Pinpoint the cell where the given text exists, returning its [X, Y] midpoint coordinate. 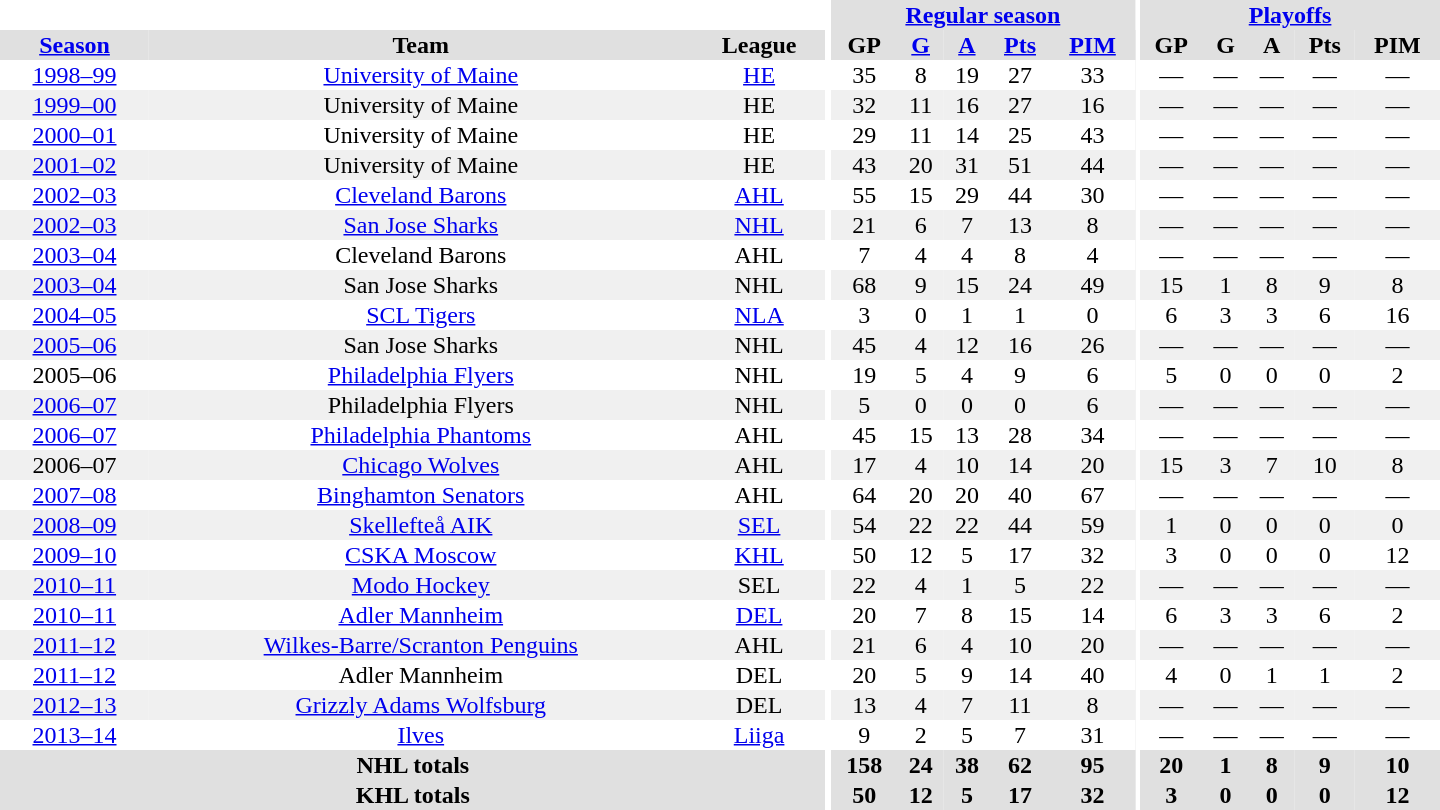
KHL totals [413, 795]
38 [967, 765]
33 [1092, 75]
NHL totals [413, 765]
Ilves [421, 735]
67 [1092, 495]
59 [1092, 525]
NLA [760, 315]
95 [1092, 765]
25 [1020, 135]
Binghamton Senators [421, 495]
2001–02 [74, 165]
CSKA Moscow [421, 555]
Liiga [760, 735]
49 [1092, 285]
68 [864, 285]
League [760, 45]
64 [864, 495]
2008–09 [74, 525]
26 [1092, 345]
2007–08 [74, 495]
51 [1020, 165]
Chicago Wolves [421, 465]
Grizzly Adams Wolfsburg [421, 705]
SCL Tigers [421, 315]
Skellefteå AIK [421, 525]
34 [1092, 435]
Regular season [983, 15]
Philadelphia Phantoms [421, 435]
158 [864, 765]
KHL [760, 555]
55 [864, 195]
35 [864, 75]
Team [421, 45]
2009–10 [74, 555]
Modo Hockey [421, 585]
2000–01 [74, 135]
2004–05 [74, 315]
62 [1020, 765]
2012–13 [74, 705]
Playoffs [1290, 15]
28 [1020, 435]
Season [74, 45]
1998–99 [74, 75]
1999–00 [74, 105]
Wilkes-Barre/Scranton Penguins [421, 645]
54 [864, 525]
30 [1092, 195]
2013–14 [74, 735]
